Locate the cell with the specified text and output its (x, y) center coordinate. 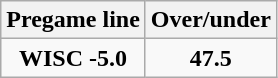
WISC -5.0 (74, 58)
Over/under (210, 20)
Pregame line (74, 20)
47.5 (210, 58)
